Identify which cell holds the provided text, then report its (X, Y) central coordinate. 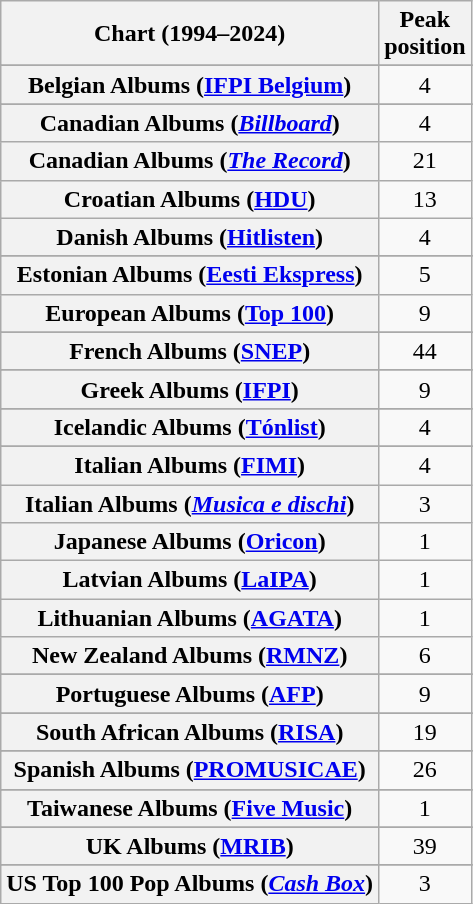
Canadian Albums (The Record) (190, 161)
Taiwanese Albums (Five Music) (190, 808)
Japanese Albums (Oricon) (190, 542)
French Albums (SNEP) (190, 351)
European Albums (Top 100) (190, 313)
26 (425, 770)
Greek Albums (IFPI) (190, 389)
5 (425, 275)
Belgian Albums (IFPI Belgium) (190, 85)
Italian Albums (Musica e dischi) (190, 503)
21 (425, 161)
Icelandic Albums (Tónlist) (190, 427)
Italian Albums (FIMI) (190, 465)
13 (425, 199)
19 (425, 732)
Estonian Albums (Eesti Ekspress) (190, 275)
Portuguese Albums (AFP) (190, 694)
South African Albums (RISA) (190, 732)
44 (425, 351)
39 (425, 846)
6 (425, 656)
Lithuanian Albums (AGATA) (190, 618)
New Zealand Albums (RMNZ) (190, 656)
Peakposition (425, 34)
US Top 100 Pop Albums (Cash Box) (190, 884)
Croatian Albums (HDU) (190, 199)
Danish Albums (Hitlisten) (190, 237)
Chart (1994–2024) (190, 34)
Canadian Albums (Billboard) (190, 123)
Spanish Albums (PROMUSICAE) (190, 770)
UK Albums (MRIB) (190, 846)
Latvian Albums (LaIPA) (190, 580)
